Extract the (x, y) coordinate from the center of the cell holding the provided text.  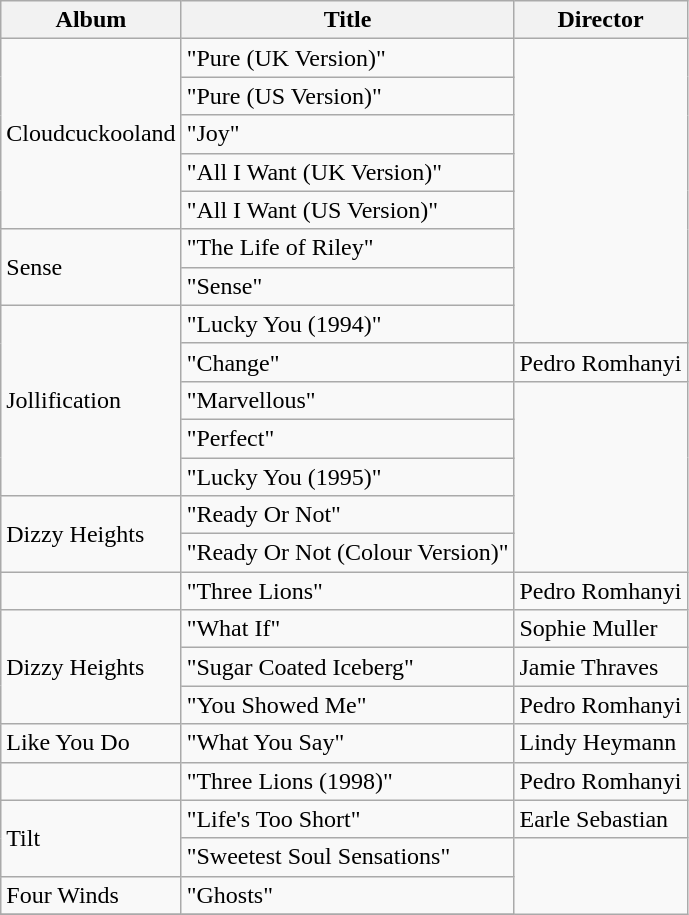
Cloudcuckooland (91, 134)
"What If" (348, 629)
"You Showed Me" (348, 705)
"What You Say" (348, 743)
Director (600, 20)
"Sense" (348, 286)
Tilt (91, 838)
"Lucky You (1994)" (348, 324)
"Ready Or Not (Colour Version)" (348, 553)
"Sugar Coated Iceberg" (348, 667)
"Three Lions" (348, 591)
"Lucky You (1995)" (348, 477)
"Life's Too Short" (348, 819)
"All I Want (UK Version)" (348, 172)
Jollification (91, 400)
"Pure (UK Version)" (348, 58)
"Three Lions (1998)" (348, 781)
"The Life of Riley" (348, 248)
Like You Do (91, 743)
"All I Want (US Version)" (348, 210)
"Ready Or Not" (348, 515)
Four Winds (91, 895)
Sophie Muller (600, 629)
"Change" (348, 362)
"Sweetest Soul Sensations" (348, 857)
"Ghosts" (348, 895)
"Marvellous" (348, 400)
Sense (91, 267)
"Joy" (348, 134)
Earle Sebastian (600, 819)
"Perfect" (348, 438)
"Pure (US Version)" (348, 96)
Jamie Thraves (600, 667)
Album (91, 20)
Lindy Heymann (600, 743)
Title (348, 20)
